Detect which cell encompasses the target text, then output its (x, y) center coordinate. 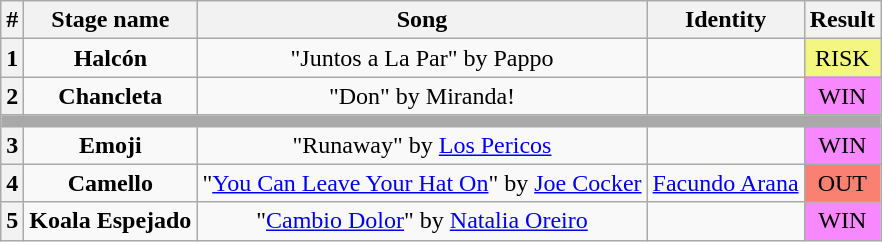
Halcón (110, 58)
Stage name (110, 20)
OUT (842, 183)
3 (12, 145)
# (12, 20)
"Cambio Dolor" by Natalia Oreiro (422, 221)
Koala Espejado (110, 221)
Facundo Arana (726, 183)
Camello (110, 183)
"Juntos a La Par" by Pappo (422, 58)
Result (842, 20)
Chancleta (110, 96)
5 (12, 221)
"Runaway" by Los Pericos (422, 145)
4 (12, 183)
RISK (842, 58)
Identity (726, 20)
1 (12, 58)
"You Can Leave Your Hat On" by Joe Cocker (422, 183)
2 (12, 96)
Song (422, 20)
Emoji (110, 145)
"Don" by Miranda! (422, 96)
